From the cell containing the given text, extract its center point as (X, Y) coordinate. 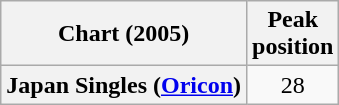
28 (293, 85)
Japan Singles (Oricon) (124, 85)
Peakposition (293, 34)
Chart (2005) (124, 34)
